Scan for the cell matching the given text and deliver its (x, y) coordinate at center. 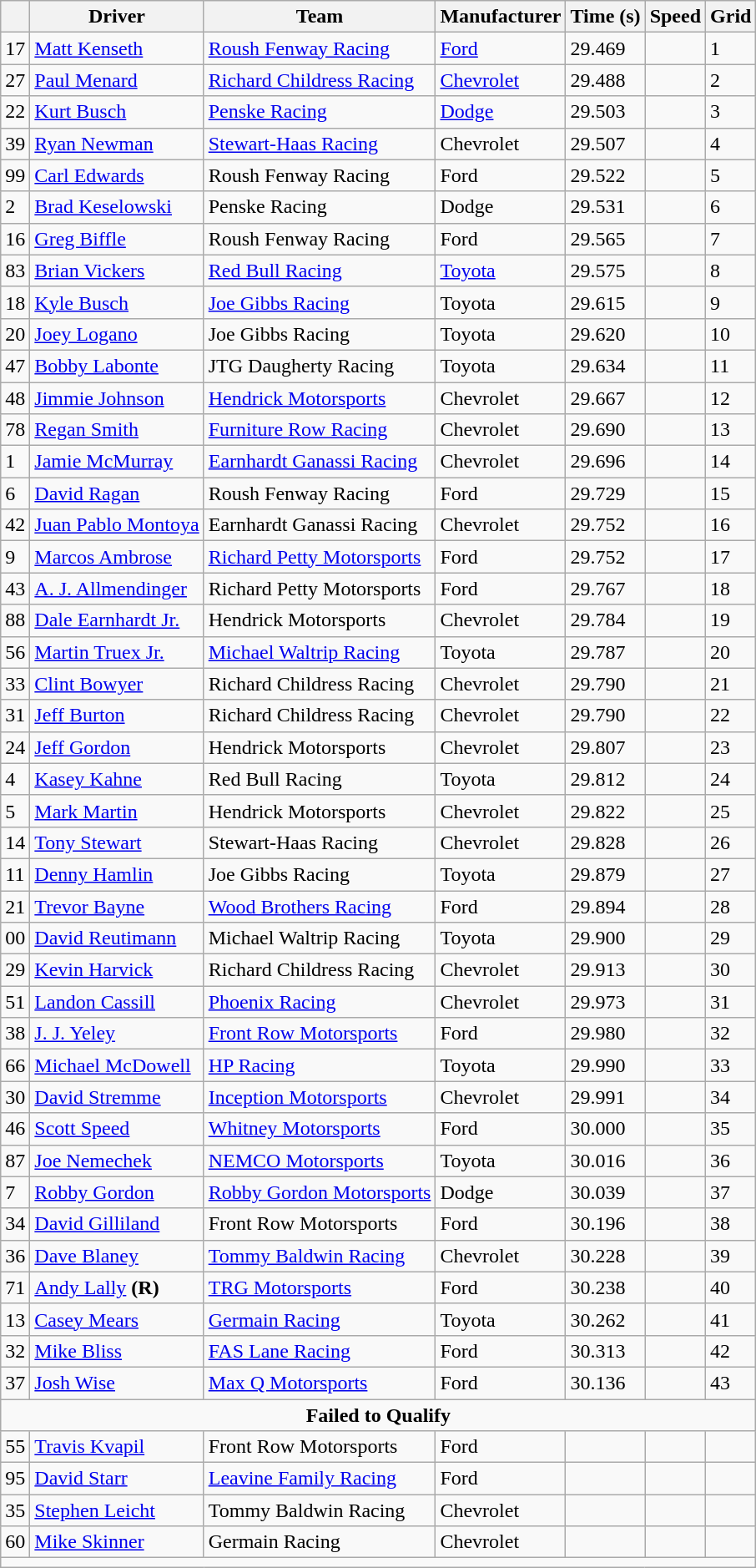
Joey Logano (117, 334)
00 (15, 938)
David Stremme (117, 1097)
23 (731, 747)
Dale Earnhardt Jr. (117, 620)
29.615 (606, 302)
83 (15, 271)
30.238 (606, 1287)
29.620 (606, 334)
Kyle Busch (117, 302)
29.667 (606, 398)
46 (15, 1129)
Clint Bowyer (117, 684)
29.696 (606, 462)
HP Racing (320, 1065)
Robby Gordon (117, 1192)
29.503 (606, 112)
30.313 (606, 1351)
Juan Pablo Montoya (117, 525)
Jimmie Johnson (117, 398)
29.807 (606, 747)
29.900 (606, 938)
60 (15, 1542)
Kurt Busch (117, 112)
30.136 (606, 1383)
78 (15, 430)
29.522 (606, 175)
Inception Motorsports (320, 1097)
29.913 (606, 970)
Tony Stewart (117, 842)
29.787 (606, 652)
66 (15, 1065)
Stephen Leicht (117, 1510)
FAS Lane Racing (320, 1351)
Dave Blaney (117, 1256)
Furniture Row Racing (320, 430)
25 (731, 811)
Wood Brothers Racing (320, 906)
Brian Vickers (117, 271)
Driver (117, 17)
A. J. Allmendinger (117, 589)
87 (15, 1161)
28 (731, 906)
29.784 (606, 620)
Jeff Burton (117, 716)
David Ragan (117, 493)
Travis Kvapil (117, 1447)
30.039 (606, 1192)
David Starr (117, 1479)
29.980 (606, 1034)
29.531 (606, 207)
Failed to Qualify (379, 1415)
29.690 (606, 430)
15 (731, 493)
30.228 (606, 1256)
29.565 (606, 239)
Denny Hamlin (117, 874)
David Gilliland (117, 1224)
Scott Speed (117, 1129)
Kasey Kahne (117, 779)
TRG Motorsports (320, 1287)
JTG Daugherty Racing (320, 366)
NEMCO Motorsports (320, 1161)
30.262 (606, 1319)
Michael McDowell (117, 1065)
29.729 (606, 493)
12 (731, 398)
41 (731, 1319)
Jeff Gordon (117, 747)
48 (15, 398)
Joe Nemechek (117, 1161)
Greg Biffle (117, 239)
Landon Cassill (117, 1002)
29.822 (606, 811)
29.469 (606, 48)
56 (15, 652)
30.000 (606, 1129)
Mike Skinner (117, 1542)
29.575 (606, 271)
Regan Smith (117, 430)
26 (731, 842)
29.507 (606, 144)
Andy Lally (R) (117, 1287)
29.894 (606, 906)
Grid (731, 17)
71 (15, 1287)
Phoenix Racing (320, 1002)
10 (731, 334)
Mark Martin (117, 811)
29.879 (606, 874)
8 (731, 271)
19 (731, 620)
Max Q Motorsports (320, 1383)
30.196 (606, 1224)
Matt Kenseth (117, 48)
Jamie McMurray (117, 462)
29.991 (606, 1097)
29.828 (606, 842)
29.488 (606, 80)
Ryan Newman (117, 144)
29.634 (606, 366)
Team (320, 17)
30.016 (606, 1161)
29.812 (606, 779)
J. J. Yeley (117, 1034)
Manufacturer (501, 17)
55 (15, 1447)
Robby Gordon Motorsports (320, 1192)
Bobby Labonte (117, 366)
Trevor Bayne (117, 906)
40 (731, 1287)
Martin Truex Jr. (117, 652)
Speed (675, 17)
47 (15, 366)
95 (15, 1479)
Leavine Family Racing (320, 1479)
Whitney Motorsports (320, 1129)
3 (731, 112)
Brad Keselowski (117, 207)
Marcos Ambrose (117, 557)
99 (15, 175)
29.990 (606, 1065)
Mike Bliss (117, 1351)
Kevin Harvick (117, 970)
29.973 (606, 1002)
David Reutimann (117, 938)
Carl Edwards (117, 175)
51 (15, 1002)
Paul Menard (117, 80)
Casey Mears (117, 1319)
Time (s) (606, 17)
29.767 (606, 589)
Josh Wise (117, 1383)
88 (15, 620)
